Pinpoint the cell where the given text exists, returning its (X, Y) midpoint coordinate. 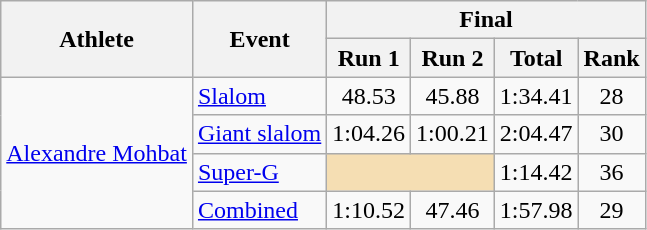
Combined (259, 210)
Slalom (259, 96)
1:00.21 (453, 134)
2:04.47 (536, 134)
Alexandre Mohbat (97, 153)
1:57.98 (536, 210)
Super-G (259, 172)
Run 2 (453, 58)
Giant slalom (259, 134)
45.88 (453, 96)
1:10.52 (369, 210)
Event (259, 39)
Total (536, 58)
29 (612, 210)
47.46 (453, 210)
Final (486, 20)
48.53 (369, 96)
Athlete (97, 39)
36 (612, 172)
Run 1 (369, 58)
28 (612, 96)
Rank (612, 58)
30 (612, 134)
1:14.42 (536, 172)
1:04.26 (369, 134)
1:34.41 (536, 96)
